Search for the cell housing the specified text and yield its [x, y] center coordinate. 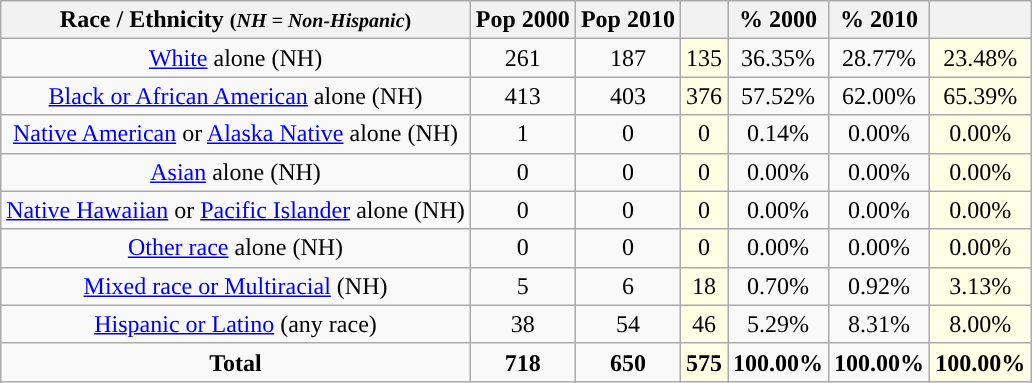
54 [628, 324]
5 [522, 286]
57.52% [778, 96]
Mixed race or Multiracial (NH) [236, 286]
Hispanic or Latino (any race) [236, 324]
135 [704, 58]
28.77% [880, 58]
18 [704, 286]
Black or African American alone (NH) [236, 96]
62.00% [880, 96]
Pop 2000 [522, 20]
65.39% [980, 96]
23.48% [980, 58]
Native American or Alaska Native alone (NH) [236, 134]
38 [522, 324]
White alone (NH) [236, 58]
Native Hawaiian or Pacific Islander alone (NH) [236, 210]
187 [628, 58]
0.70% [778, 286]
376 [704, 96]
Race / Ethnicity (NH = Non-Hispanic) [236, 20]
0.92% [880, 286]
575 [704, 362]
% 2000 [778, 20]
5.29% [778, 324]
3.13% [980, 286]
0.14% [778, 134]
261 [522, 58]
403 [628, 96]
36.35% [778, 58]
413 [522, 96]
8.31% [880, 324]
% 2010 [880, 20]
8.00% [980, 324]
Asian alone (NH) [236, 172]
718 [522, 362]
Pop 2010 [628, 20]
Total [236, 362]
Other race alone (NH) [236, 248]
46 [704, 324]
1 [522, 134]
6 [628, 286]
650 [628, 362]
